Locate the cell with the specified text and output its [X, Y] center coordinate. 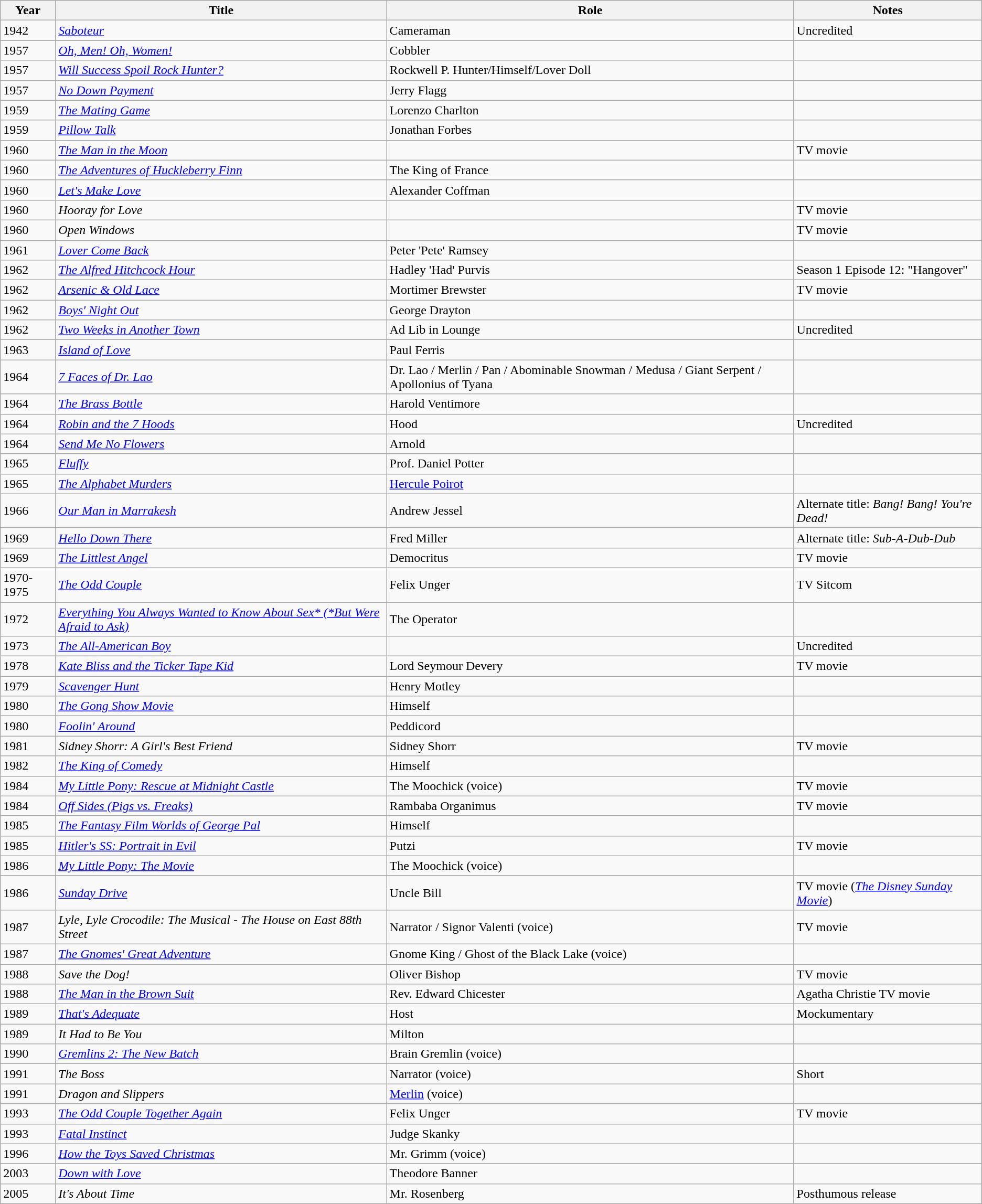
Rambaba Organimus [590, 806]
The Fantasy Film Worlds of George Pal [221, 826]
The Odd Couple [221, 584]
Peddicord [590, 726]
Arsenic & Old Lace [221, 290]
Theodore Banner [590, 1174]
Brain Gremlin (voice) [590, 1054]
Narrator / Signor Valenti (voice) [590, 926]
It's About Time [221, 1194]
Island of Love [221, 350]
Open Windows [221, 230]
Ad Lib in Lounge [590, 330]
Sunday Drive [221, 893]
1979 [28, 686]
Jonathan Forbes [590, 130]
TV movie (The Disney Sunday Movie) [888, 893]
Role [590, 10]
Save the Dog! [221, 974]
Alternate title: Sub-A-Dub-Dub [888, 538]
2005 [28, 1194]
The King of Comedy [221, 766]
Short [888, 1074]
Lorenzo Charlton [590, 110]
The Odd Couple Together Again [221, 1114]
Oh, Men! Oh, Women! [221, 50]
The Boss [221, 1074]
Arnold [590, 444]
Host [590, 1014]
Fluffy [221, 464]
Henry Motley [590, 686]
TV Sitcom [888, 584]
Peter 'Pete' Ramsey [590, 250]
Off Sides (Pigs vs. Freaks) [221, 806]
Harold Ventimore [590, 404]
Democritus [590, 558]
Title [221, 10]
Saboteur [221, 30]
Milton [590, 1034]
George Drayton [590, 310]
1942 [28, 30]
Mr. Grimm (voice) [590, 1154]
The Alphabet Murders [221, 484]
Foolin' Around [221, 726]
The Gong Show Movie [221, 706]
The King of France [590, 170]
Our Man in Marrakesh [221, 511]
1990 [28, 1054]
The All-American Boy [221, 646]
Alternate title: Bang! Bang! You're Dead! [888, 511]
My Little Pony: The Movie [221, 866]
2003 [28, 1174]
The Gnomes' Great Adventure [221, 954]
1982 [28, 766]
7 Faces of Dr. Lao [221, 377]
Mr. Rosenberg [590, 1194]
Year [28, 10]
Dragon and Slippers [221, 1094]
Dr. Lao / Merlin / Pan / Abominable Snowman / Medusa / Giant Serpent / Apollonius of Tyana [590, 377]
The Mating Game [221, 110]
1963 [28, 350]
1966 [28, 511]
The Operator [590, 619]
Hello Down There [221, 538]
Andrew Jessel [590, 511]
Judge Skanky [590, 1134]
Jerry Flagg [590, 90]
Two Weeks in Another Town [221, 330]
No Down Payment [221, 90]
Alexander Coffman [590, 190]
Merlin (voice) [590, 1094]
1978 [28, 666]
My Little Pony: Rescue at Midnight Castle [221, 786]
Pillow Talk [221, 130]
Hitler's SS: Portrait in Evil [221, 846]
Rev. Edward Chicester [590, 994]
The Littlest Angel [221, 558]
How the Toys Saved Christmas [221, 1154]
1970-1975 [28, 584]
Uncle Bill [590, 893]
Notes [888, 10]
Agatha Christie TV movie [888, 994]
The Man in the Moon [221, 150]
Hercule Poirot [590, 484]
The Alfred Hitchcock Hour [221, 270]
Gnome King / Ghost of the Black Lake (voice) [590, 954]
Rockwell P. Hunter/Himself/Lover Doll [590, 70]
Hooray for Love [221, 210]
Send Me No Flowers [221, 444]
1981 [28, 746]
Lord Seymour Devery [590, 666]
Robin and the 7 Hoods [221, 424]
Lover Come Back [221, 250]
Lyle, Lyle Crocodile: The Musical - The House on East 88th Street [221, 926]
Boys' Night Out [221, 310]
1972 [28, 619]
Everything You Always Wanted to Know About Sex* (*But Were Afraid to Ask) [221, 619]
Cameraman [590, 30]
Kate Bliss and the Ticker Tape Kid [221, 666]
Gremlins 2: The New Batch [221, 1054]
1973 [28, 646]
Fatal Instinct [221, 1134]
Mockumentary [888, 1014]
Hadley 'Had' Purvis [590, 270]
The Adventures of Huckleberry Finn [221, 170]
1996 [28, 1154]
Fred Miller [590, 538]
Will Success Spoil Rock Hunter? [221, 70]
Narrator (voice) [590, 1074]
Hood [590, 424]
Season 1 Episode 12: "Hangover" [888, 270]
Sidney Shorr: A Girl's Best Friend [221, 746]
Paul Ferris [590, 350]
1961 [28, 250]
Prof. Daniel Potter [590, 464]
The Brass Bottle [221, 404]
Posthumous release [888, 1194]
Sidney Shorr [590, 746]
Oliver Bishop [590, 974]
Down with Love [221, 1174]
Scavenger Hunt [221, 686]
Let's Make Love [221, 190]
Cobbler [590, 50]
It Had to Be You [221, 1034]
That's Adequate [221, 1014]
The Man in the Brown Suit [221, 994]
Putzi [590, 846]
Mortimer Brewster [590, 290]
